Search for the cell housing the specified text and yield its [X, Y] center coordinate. 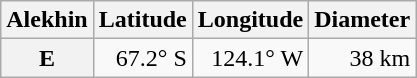
Diameter [362, 20]
Alekhin [47, 20]
67.2° S [142, 58]
Longitude [250, 20]
38 km [362, 58]
124.1° W [250, 58]
Latitude [142, 20]
E [47, 58]
